Extract the [X, Y] coordinate from the center of the cell holding the provided text.  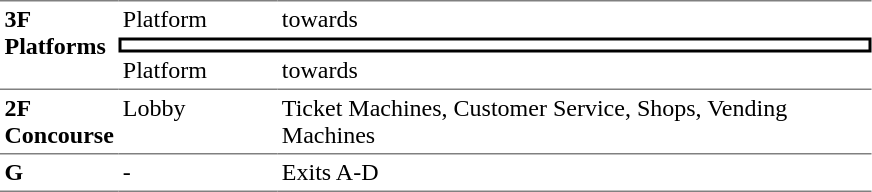
2FConcourse [59, 121]
- [198, 173]
Lobby [198, 121]
3FPlatforms [59, 44]
Ticket Machines, Customer Service, Shops, Vending Machines [574, 121]
Exits A-D [574, 173]
G [59, 173]
